Detect which cell encompasses the target text, then output its [X, Y] center coordinate. 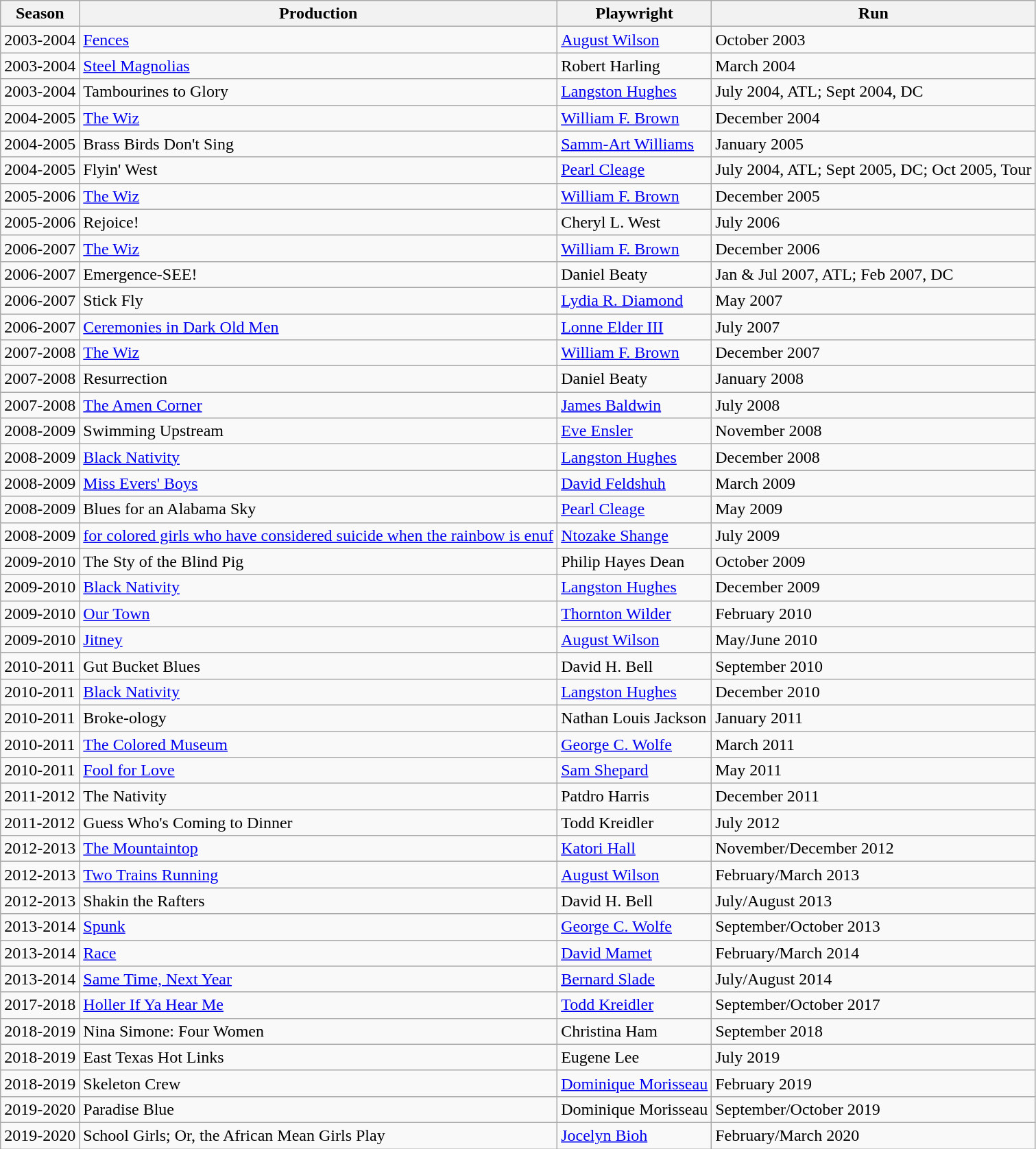
Jocelyn Bioh [635, 1135]
Samm-Art Williams [635, 144]
Nina Simone: Four Women [318, 1031]
December 2011 [874, 797]
East Texas Hot Links [318, 1057]
July 2019 [874, 1057]
Spunk [318, 927]
January 2008 [874, 379]
Jan & Jul 2007, ATL; Feb 2007, DC [874, 274]
October 2009 [874, 561]
Lydia R. Diamond [635, 300]
Broke-ology [318, 718]
Our Town [318, 614]
Jitney [318, 640]
September/October 2019 [874, 1109]
February/March 2020 [874, 1135]
Playwright [635, 14]
Nathan Louis Jackson [635, 718]
May/June 2010 [874, 640]
May 2011 [874, 771]
September 2010 [874, 666]
December 2006 [874, 248]
November/December 2012 [874, 849]
Christina Ham [635, 1031]
Steel Magnolias [318, 66]
December 2007 [874, 353]
May 2007 [874, 300]
November 2008 [874, 431]
Two Trains Running [318, 875]
July 2007 [874, 327]
February 2019 [874, 1083]
September 2018 [874, 1031]
David Feldshuh [635, 483]
Rejoice! [318, 222]
James Baldwin [635, 405]
Skeleton Crew [318, 1083]
September/October 2017 [874, 1005]
Eugene Lee [635, 1057]
Season [40, 14]
March 2009 [874, 483]
May 2009 [874, 509]
Guess Who's Coming to Dinner [318, 823]
July/August 2013 [874, 901]
October 2003 [874, 40]
September/October 2013 [874, 927]
for colored girls who have considered suicide when the rainbow is enuf [318, 535]
July 2008 [874, 405]
Fool for Love [318, 771]
July 2012 [874, 823]
December 2004 [874, 118]
February/March 2014 [874, 953]
Thornton Wilder [635, 614]
The Nativity [318, 797]
Flyin' West [318, 170]
Ntozake Shange [635, 535]
Cheryl L. West [635, 222]
Same Time, Next Year [318, 979]
Gut Bucket Blues [318, 666]
Bernard Slade [635, 979]
December 2010 [874, 692]
March 2011 [874, 744]
Robert Harling [635, 66]
Philip Hayes Dean [635, 561]
Blues for an Alabama Sky [318, 509]
July/August 2014 [874, 979]
2017-2018 [40, 1005]
February 2010 [874, 614]
Stick Fly [318, 300]
Production [318, 14]
July 2009 [874, 535]
Lonne Elder III [635, 327]
Miss Evers' Boys [318, 483]
The Amen Corner [318, 405]
Swimming Upstream [318, 431]
Tambourines to Glory [318, 92]
December 2005 [874, 196]
January 2011 [874, 718]
Run [874, 14]
Sam Shepard [635, 771]
The Colored Museum [318, 744]
Shakin the Rafters [318, 901]
Eve Ensler [635, 431]
The Sty of the Blind Pig [318, 561]
Emergence-SEE! [318, 274]
July 2004, ATL; Sept 2005, DC; Oct 2005, Tour [874, 170]
Paradise Blue [318, 1109]
July 2006 [874, 222]
Katori Hall [635, 849]
David Mamet [635, 953]
Resurrection [318, 379]
February/March 2013 [874, 875]
The Mountaintop [318, 849]
July 2004, ATL; Sept 2004, DC [874, 92]
December 2009 [874, 588]
School Girls; Or, the African Mean Girls Play [318, 1135]
Race [318, 953]
Holler If Ya Hear Me [318, 1005]
January 2005 [874, 144]
March 2004 [874, 66]
December 2008 [874, 457]
Brass Birds Don't Sing [318, 144]
Ceremonies in Dark Old Men [318, 327]
Fences [318, 40]
Patdro Harris [635, 797]
